Detect which cell encompasses the target text, then output its [X, Y] center coordinate. 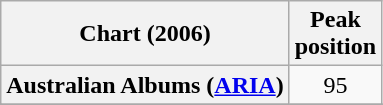
Peakposition [335, 34]
95 [335, 85]
Chart (2006) [145, 34]
Australian Albums (ARIA) [145, 85]
